Locate the cell with the specified text and output its [x, y] center coordinate. 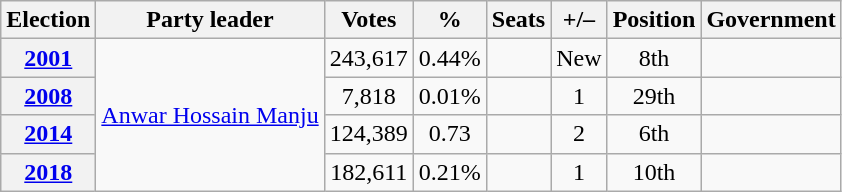
Votes [368, 20]
2018 [48, 172]
2014 [48, 134]
New [579, 58]
182,611 [368, 172]
2008 [48, 96]
% [450, 20]
0.21% [450, 172]
Anwar Hossain Manju [210, 115]
0.01% [450, 96]
243,617 [368, 58]
+/– [579, 20]
2001 [48, 58]
Seats [518, 20]
124,389 [368, 134]
10th [654, 172]
7,818 [368, 96]
6th [654, 134]
Government [771, 20]
8th [654, 58]
Party leader [210, 20]
0.44% [450, 58]
Election [48, 20]
29th [654, 96]
2 [579, 134]
Position [654, 20]
0.73 [450, 134]
